Search for the cell housing the specified text and yield its (X, Y) center coordinate. 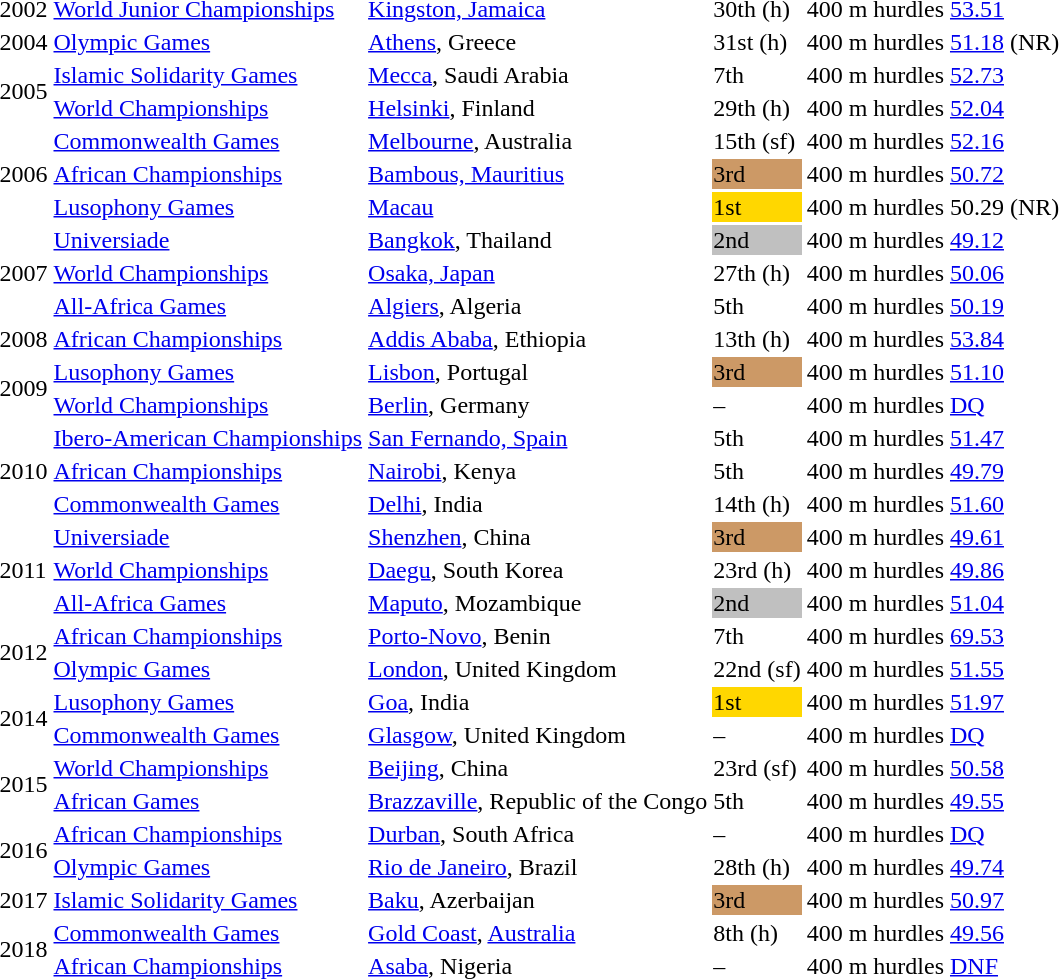
Helsinki, Finland (538, 108)
14th (h) (757, 504)
Rio de Janeiro, Brazil (538, 867)
Bambous, Mauritius (538, 174)
Berlin, Germany (538, 405)
Macau (538, 207)
Melbourne, Australia (538, 141)
Baku, Azerbaijan (538, 900)
San Fernando, Spain (538, 438)
23rd (h) (757, 570)
Ibero-American Championships (208, 438)
29th (h) (757, 108)
Porto-Novo, Benin (538, 636)
31st (h) (757, 42)
Mecca, Saudi Arabia (538, 75)
African Games (208, 801)
Goa, India (538, 702)
28th (h) (757, 867)
Maputo, Mozambique (538, 603)
8th (h) (757, 933)
Delhi, India (538, 504)
Osaka, Japan (538, 273)
13th (h) (757, 339)
23rd (sf) (757, 768)
Bangkok, Thailand (538, 240)
22nd (sf) (757, 669)
Shenzhen, China (538, 537)
15th (sf) (757, 141)
Daegu, South Korea (538, 570)
Athens, Greece (538, 42)
27th (h) (757, 273)
Addis Ababa, Ethiopia (538, 339)
London, United Kingdom (538, 669)
Nairobi, Kenya (538, 471)
Glasgow, United Kingdom (538, 735)
Gold Coast, Australia (538, 933)
Algiers, Algeria (538, 306)
Lisbon, Portugal (538, 372)
Durban, South Africa (538, 834)
Brazzaville, Republic of the Congo (538, 801)
Beijing, China (538, 768)
